Return the [x, y] coordinate for the center point of the cell that contains the specified text.  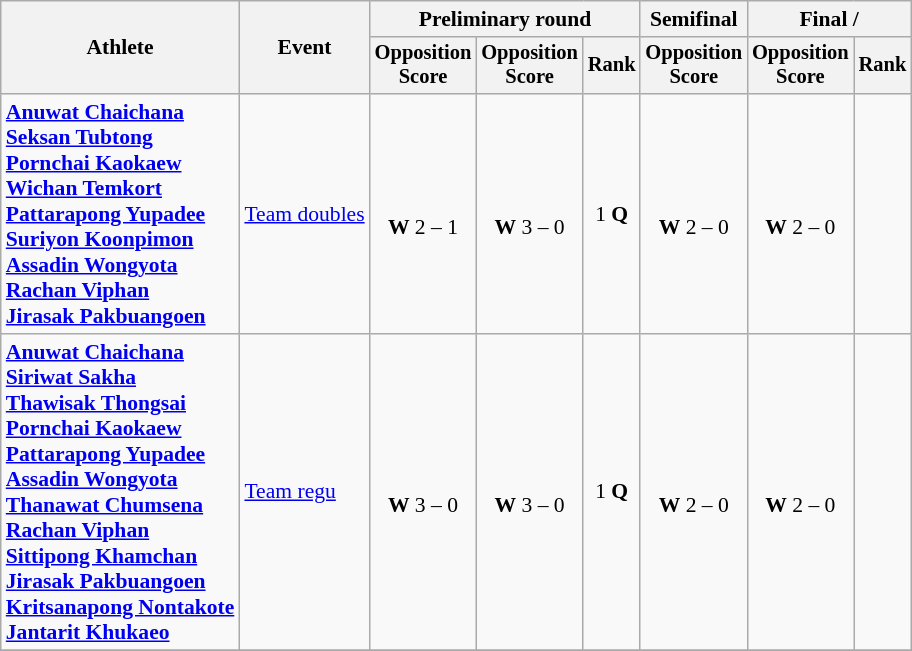
Semifinal [694, 19]
Team doubles [304, 214]
Event [304, 48]
W 2 – 1 [424, 214]
Athlete [120, 48]
Preliminary round [506, 19]
Final / [829, 19]
Team regu [304, 492]
